From the cell containing the given text, extract its center point as [x, y] coordinate. 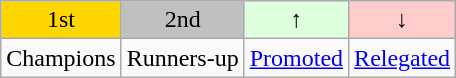
Promoted [296, 58]
1st [61, 20]
↑ [296, 20]
Relegated [402, 58]
↓ [402, 20]
2nd [182, 20]
Runners-up [182, 58]
Champions [61, 58]
